Return the (x, y) coordinate for the center point of the cell that contains the specified text.  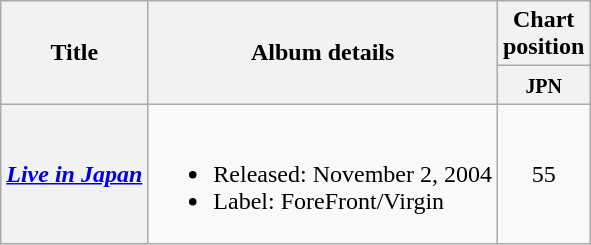
JPN (543, 85)
Live in Japan (74, 174)
Album details (323, 52)
Released: November 2, 2004Label: ForeFront/Virgin (323, 174)
Chartposition (543, 34)
55 (543, 174)
Title (74, 52)
